For the text-containing cell, return its midpoint in [x, y] coordinate format. 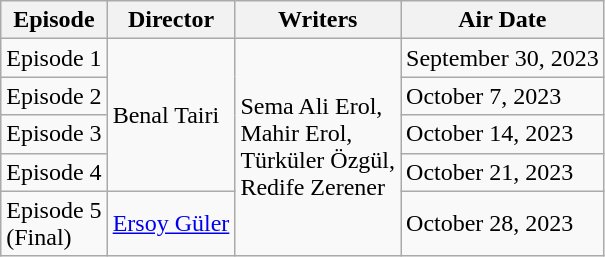
Writers [318, 20]
Ersoy Güler [171, 224]
Episode 5(Final) [54, 224]
Benal Tairi [171, 115]
Episode 3 [54, 134]
October 28, 2023 [503, 224]
Sema Ali Erol,Mahir Erol,Türküler Özgül,Redife Zerener [318, 148]
October 7, 2023 [503, 96]
Episode 4 [54, 172]
September 30, 2023 [503, 58]
Episode [54, 20]
Episode 1 [54, 58]
Episode 2 [54, 96]
Director [171, 20]
October 21, 2023 [503, 172]
Air Date [503, 20]
October 14, 2023 [503, 134]
